Provide the (x, y) coordinate of the cell's center where the given text is located.  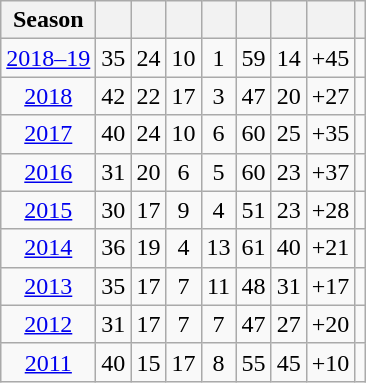
9 (184, 210)
45 (288, 362)
Season (48, 20)
27 (288, 324)
2012 (48, 324)
+10 (330, 362)
+45 (330, 58)
22 (148, 96)
+27 (330, 96)
8 (218, 362)
15 (148, 362)
55 (254, 362)
2017 (48, 134)
11 (218, 286)
2018 (48, 96)
+17 (330, 286)
30 (114, 210)
2018–19 (48, 58)
13 (218, 248)
+21 (330, 248)
+35 (330, 134)
61 (254, 248)
36 (114, 248)
42 (114, 96)
+28 (330, 210)
2011 (48, 362)
25 (288, 134)
19 (148, 248)
59 (254, 58)
+20 (330, 324)
2014 (48, 248)
51 (254, 210)
2013 (48, 286)
48 (254, 286)
3 (218, 96)
2015 (48, 210)
5 (218, 172)
1 (218, 58)
+37 (330, 172)
14 (288, 58)
2016 (48, 172)
